Find where the given text appears and provide that cell's center as (x, y) coordinate. 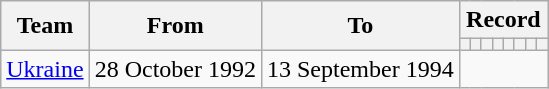
Ukraine (45, 69)
28 October 1992 (175, 69)
From (175, 26)
Record (503, 20)
13 September 1994 (360, 69)
To (360, 26)
Team (45, 26)
